Extract the [X, Y] coordinate from the center of the cell holding the provided text.  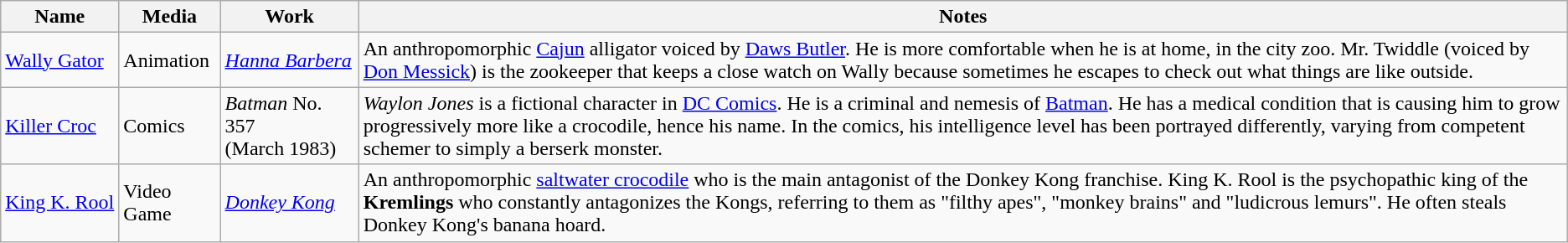
Wally Gator [60, 60]
Notes [963, 17]
Comics [169, 126]
Animation [169, 60]
Hanna Barbera [290, 60]
Name [60, 17]
Work [290, 17]
Batman No. 357 (March 1983) [290, 126]
Killer Croc [60, 126]
Video Game [169, 203]
King K. Rool [60, 203]
Media [169, 17]
Donkey Kong [290, 203]
